Scan for the cell matching the given text and deliver its (x, y) coordinate at center. 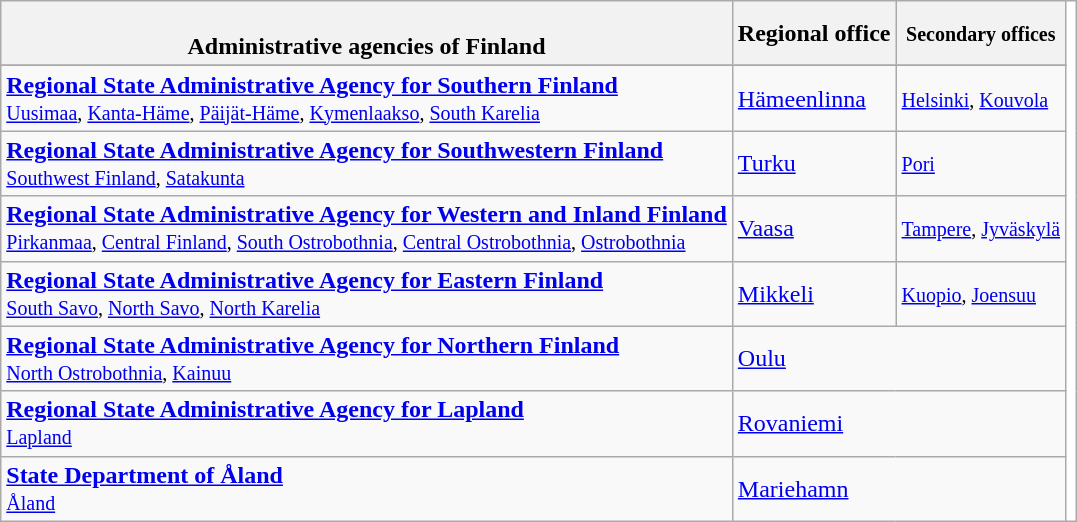
Hämeenlinna (814, 98)
Rovaniemi (898, 424)
Regional State Administrative Agency for LaplandLapland (367, 424)
Pori (981, 164)
Regional office (814, 34)
Oulu (898, 358)
Turku (814, 164)
Regional State Administrative Agency for Southern FinlandUusimaa, Kanta-Häme, Päijät-Häme, Kymenlaakso, South Karelia (367, 98)
Secondary offices (981, 34)
Regional State Administrative Agency for Western and Inland FinlandPirkanmaa, Central Finland, South Ostrobothnia, Central Ostrobothnia, Ostrobothnia (367, 228)
Mariehamn (898, 488)
State Department of ÅlandÅland (367, 488)
Helsinki, Kouvola (981, 98)
Kuopio, Joensuu (981, 294)
Regional State Administrative Agency for Northern FinlandNorth Ostrobothnia, Kainuu (367, 358)
Regional State Administrative Agency for Southwestern FinlandSouthwest Finland, Satakunta (367, 164)
Regional State Administrative Agency for Eastern FinlandSouth Savo, North Savo, North Karelia (367, 294)
Vaasa (814, 228)
Mikkeli (814, 294)
Administrative agencies of Finland (367, 34)
Tampere, Jyväskylä (981, 228)
